For the text-containing cell, return its midpoint in [x, y] coordinate format. 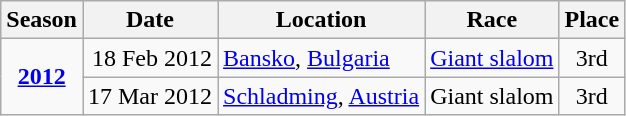
Bansko, Bulgaria [322, 58]
Season [42, 20]
Date [150, 20]
17 Mar 2012 [150, 96]
Race [492, 20]
2012 [42, 77]
Place [592, 20]
Location [322, 20]
18 Feb 2012 [150, 58]
Schladming, Austria [322, 96]
